From the cell containing the given text, extract its center point as (X, Y) coordinate. 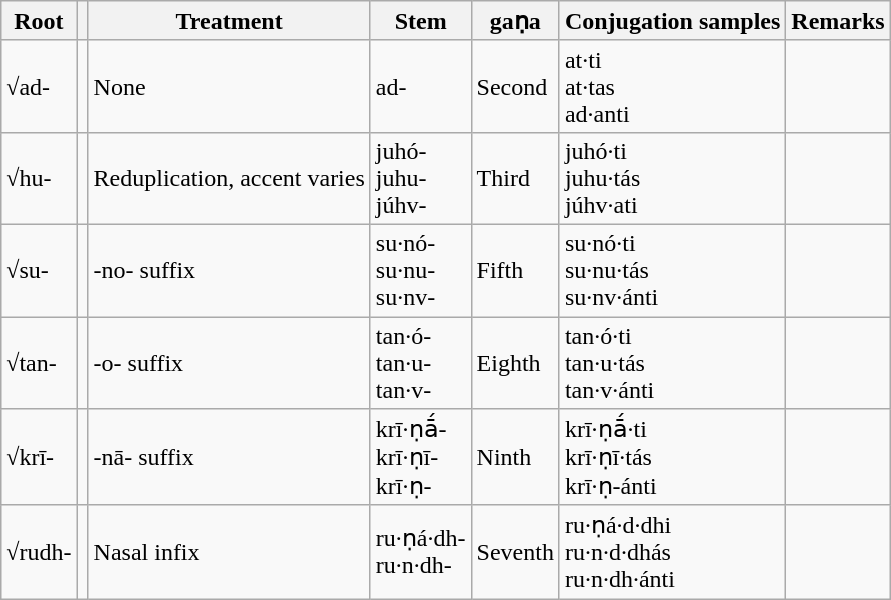
√su- (39, 270)
ru·ṇá·dh- ru·n·dh- (420, 552)
Eighth (515, 362)
Seventh (515, 552)
√ad- (39, 86)
-nā- suffix (229, 458)
gaṇa (515, 21)
Stem (420, 21)
√rudh- (39, 552)
Nasal infix (229, 552)
√hu- (39, 178)
ru·ṇá·d·dhi ru·n·d·dhás ru·n·dh·ánti (672, 552)
√krī- (39, 458)
Root (39, 21)
krī·ṇā́- krī·ṇī- krī·ṇ- (420, 458)
Ninth (515, 458)
Conjugation samples (672, 21)
Fifth (515, 270)
tan·ó·ti tan·u·tás tan·v·ánti (672, 362)
su·nó- su·nu- su·nv- (420, 270)
juhó- juhu- júhv- (420, 178)
ad- (420, 86)
juhó·ti juhu·tás júhv·ati (672, 178)
su·nó·ti su·nu·tás su·nv·ánti (672, 270)
√tan- (39, 362)
Remarks (838, 21)
None (229, 86)
Reduplication, accent varies (229, 178)
-o- suffix (229, 362)
tan·ó- tan·u- tan·v- (420, 362)
-no- suffix (229, 270)
Second (515, 86)
at·ti at·tas ad·anti (672, 86)
krī·ṇā́·ti krī·ṇī·tás krī·ṇ-ánti (672, 458)
Third (515, 178)
Treatment (229, 21)
